Pinpoint the cell where the given text exists, returning its (x, y) midpoint coordinate. 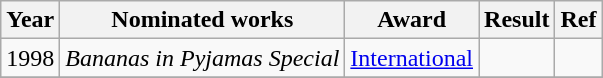
Bananas in Pyjamas Special (202, 58)
Year (30, 20)
1998 (30, 58)
Ref (578, 20)
International (412, 58)
Award (412, 20)
Nominated works (202, 20)
Result (517, 20)
